Extract the (x, y) coordinate from the center of the cell holding the provided text.  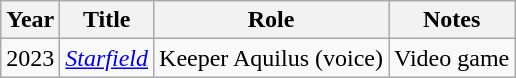
2023 (30, 58)
Title (107, 20)
Role (272, 20)
Keeper Aquilus (voice) (272, 58)
Year (30, 20)
Video game (452, 58)
Notes (452, 20)
Starfield (107, 58)
